Identify which cell holds the provided text, then report its [X, Y] central coordinate. 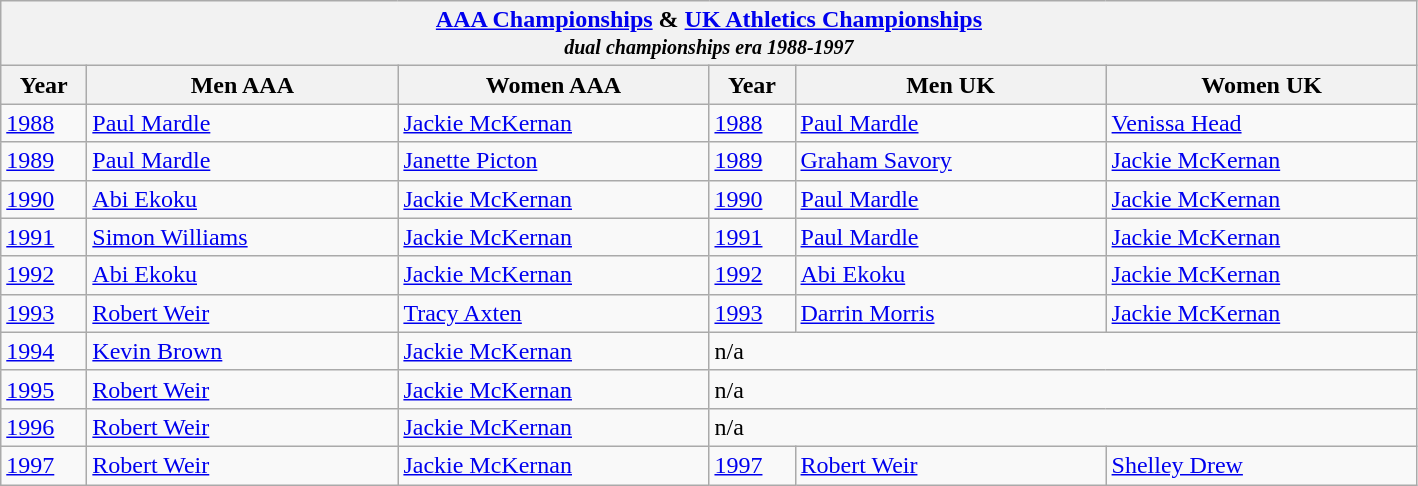
1996 [44, 427]
Graham Savory [950, 161]
Venissa Head [1262, 123]
Kevin Brown [242, 351]
Women UK [1262, 85]
Shelley Drew [1262, 465]
AAA Championships & UK Athletics Championshipsdual championships era 1988-1997 [709, 34]
Simon Williams [242, 237]
1994 [44, 351]
1995 [44, 389]
Men AAA [242, 85]
Men UK [950, 85]
Darrin Morris [950, 313]
Women AAA [554, 85]
Janette Picton [554, 161]
Tracy Axten [554, 313]
